Find where the given text appears and provide that cell's center as (X, Y) coordinate. 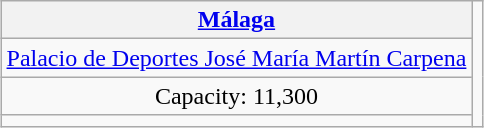
Málaga (236, 20)
Palacio de Deportes José María Martín Carpena (236, 58)
Capacity: 11,300 (236, 96)
